Pinpoint the cell where the given text exists, returning its [X, Y] midpoint coordinate. 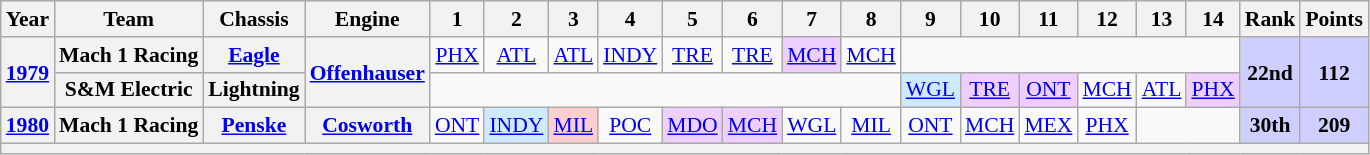
Points [1334, 19]
11 [1048, 19]
Engine [368, 19]
6 [752, 19]
1 [457, 19]
Offenhauser [368, 72]
MEX [1048, 126]
1979 [28, 72]
Cosworth [368, 126]
S&M Electric [128, 90]
POC [630, 126]
30th [1270, 126]
9 [930, 19]
Team [128, 19]
4 [630, 19]
Year [28, 19]
2 [516, 19]
209 [1334, 126]
Eagle [254, 55]
MDO [692, 126]
112 [1334, 72]
8 [870, 19]
22nd [1270, 72]
12 [1106, 19]
7 [812, 19]
5 [692, 19]
14 [1212, 19]
Lightning [254, 90]
3 [573, 19]
1980 [28, 126]
Penske [254, 126]
Rank [1270, 19]
13 [1162, 19]
10 [990, 19]
Chassis [254, 19]
